Capture the cell that displays the provided text and extract its [X, Y] central coordinate. 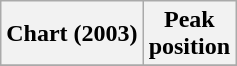
Chart (2003) [72, 34]
Peakposition [189, 34]
